Determine the (x, y) coordinate at the center of the cell enclosing the given text.  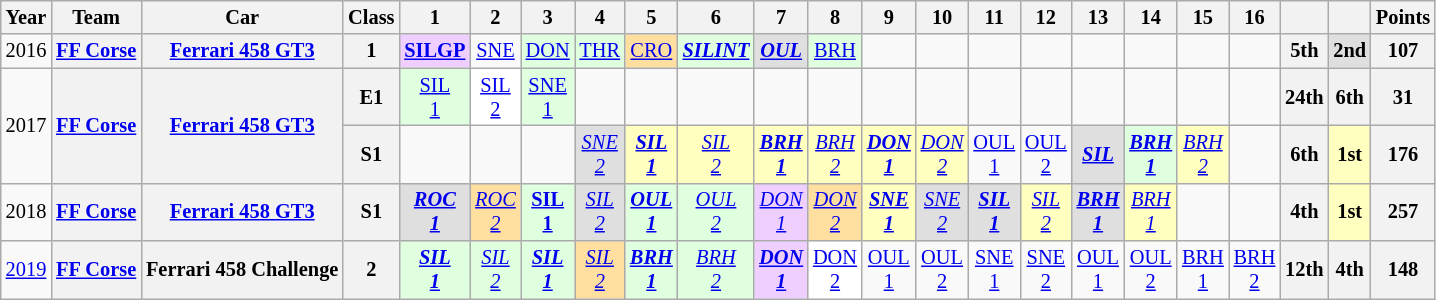
BRH (835, 51)
7 (781, 17)
107 (1403, 51)
DON (548, 51)
16 (1255, 17)
12th (1304, 270)
3 (548, 17)
Car (242, 17)
Year (26, 17)
2017 (26, 126)
E1 (371, 97)
176 (1403, 154)
2016 (26, 51)
11 (994, 17)
CRO (652, 51)
15 (1203, 17)
SILGP (434, 51)
8 (835, 17)
24th (1304, 97)
2018 (26, 212)
12 (1046, 17)
2nd (1350, 51)
Points (1403, 17)
148 (1403, 270)
OUL (781, 51)
5th (1304, 51)
10 (942, 17)
9 (889, 17)
SILINT (716, 51)
2019 (26, 270)
31 (1403, 97)
THR (600, 51)
257 (1403, 212)
4 (600, 17)
ROC1 (434, 212)
Class (371, 17)
Team (96, 17)
5 (652, 17)
ROC2 (495, 212)
14 (1150, 17)
13 (1098, 17)
Ferrari 458 Challenge (242, 270)
SNE (495, 51)
6 (716, 17)
SIL (1098, 154)
